Search for the cell housing the specified text and yield its [X, Y] center coordinate. 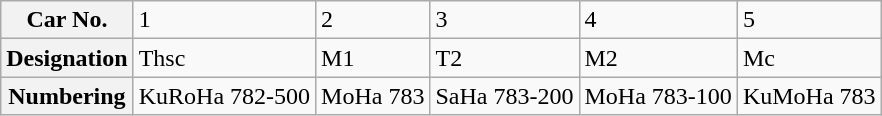
Designation [67, 58]
Mc [809, 58]
Car No. [67, 20]
Thsc [224, 58]
1 [224, 20]
4 [658, 20]
T2 [504, 58]
5 [809, 20]
SaHa 783-200 [504, 96]
M2 [658, 58]
MoHa 783-100 [658, 96]
Numbering [67, 96]
KuRoHa 782-500 [224, 96]
2 [373, 20]
MoHa 783 [373, 96]
M1 [373, 58]
3 [504, 20]
KuMoHa 783 [809, 96]
